Output the (X, Y) coordinate of the center of the cell containing the given text.  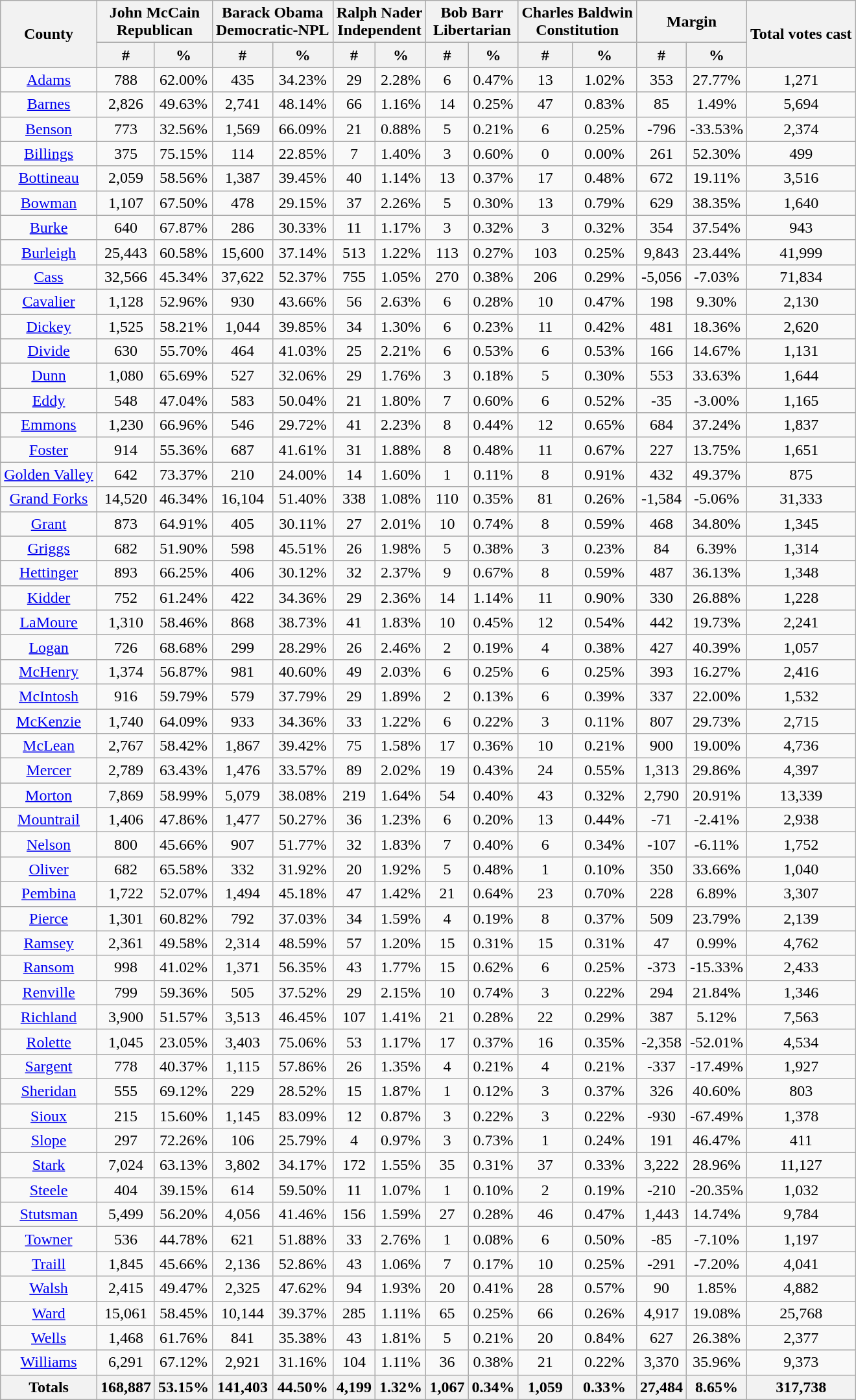
1,378 (802, 1115)
52.96% (183, 301)
0.52% (604, 401)
1,045 (126, 1042)
1.35% (401, 1066)
15,061 (126, 1313)
59.36% (183, 992)
51.57% (183, 1017)
47.86% (183, 820)
2,789 (126, 771)
0.24% (604, 1141)
1.41% (401, 1017)
37.03% (302, 918)
49.47% (183, 1289)
1,494 (243, 894)
37.79% (302, 696)
1,314 (802, 548)
Ramsey (49, 943)
2.03% (401, 671)
Sheridan (49, 1091)
0.08% (493, 1239)
1,845 (126, 1264)
83.09% (302, 1115)
2.23% (401, 425)
1.55% (401, 1165)
2,433 (802, 968)
1,722 (126, 894)
1,271 (802, 80)
546 (243, 425)
28 (545, 1289)
5,694 (802, 104)
30.12% (302, 573)
1,228 (802, 598)
66.09% (302, 129)
45.18% (302, 894)
-7.03% (716, 277)
198 (661, 301)
2.15% (401, 992)
893 (126, 573)
81 (545, 499)
435 (243, 80)
6,291 (126, 1362)
0.36% (493, 746)
5,079 (243, 795)
4,199 (354, 1387)
22.85% (302, 154)
4,397 (802, 771)
1.05% (401, 277)
McKenzie (49, 721)
536 (126, 1239)
1.87% (401, 1091)
553 (661, 376)
Dickey (49, 326)
0 (545, 154)
1,348 (802, 573)
67.12% (183, 1362)
981 (243, 671)
24 (545, 771)
56 (354, 301)
227 (661, 450)
Slope (49, 1141)
55.70% (183, 351)
39.85% (302, 326)
72.26% (183, 1141)
48.59% (302, 943)
59.79% (183, 696)
2,361 (126, 943)
35.38% (302, 1338)
Williams (49, 1362)
Oliver (49, 869)
Cavalier (49, 301)
Kidder (49, 598)
1,443 (661, 1215)
103 (545, 252)
107 (354, 1017)
2,715 (802, 721)
513 (354, 252)
104 (354, 1362)
Billings (49, 154)
0.90% (604, 598)
Cass (49, 277)
807 (661, 721)
1.32% (401, 1387)
868 (243, 622)
1,165 (802, 401)
2,938 (802, 820)
2.26% (401, 203)
-291 (661, 1264)
0.79% (604, 203)
9,373 (802, 1362)
Renville (49, 992)
30.11% (302, 524)
60.58% (183, 252)
49.58% (183, 943)
2.01% (401, 524)
487 (661, 573)
Barnes (49, 104)
2,059 (126, 178)
442 (661, 622)
1,837 (802, 425)
156 (354, 1215)
39.37% (302, 1313)
Ransom (49, 968)
14,520 (126, 499)
0.50% (604, 1239)
0.45% (493, 622)
1.89% (401, 696)
1.06% (401, 1264)
6.89% (716, 894)
Rolette (49, 1042)
19 (447, 771)
1,927 (802, 1066)
13,339 (802, 795)
64.91% (183, 524)
County (49, 34)
29.72% (302, 425)
47.62% (302, 1289)
3,222 (661, 1165)
-15.33% (716, 968)
1,345 (802, 524)
752 (126, 598)
-7.10% (716, 1239)
0.55% (604, 771)
29.73% (716, 721)
0.91% (604, 474)
672 (661, 178)
57 (354, 943)
16.27% (716, 671)
Nelson (49, 845)
-33.53% (716, 129)
1,525 (126, 326)
3,370 (661, 1362)
110 (447, 499)
25,443 (126, 252)
46.47% (716, 1141)
32.56% (183, 129)
59.50% (302, 1190)
1,059 (545, 1387)
Steele (49, 1190)
15.60% (183, 1115)
229 (243, 1091)
Eddy (49, 401)
31 (354, 450)
317,738 (802, 1387)
1,752 (802, 845)
411 (802, 1141)
-7.20% (716, 1264)
27,484 (661, 1387)
1,346 (802, 992)
1.49% (716, 104)
215 (126, 1115)
2.36% (401, 598)
261 (661, 154)
46 (545, 1215)
527 (243, 376)
0.20% (493, 820)
Dunn (49, 376)
141,403 (243, 1387)
684 (661, 425)
-3.00% (716, 401)
1.20% (401, 943)
916 (126, 696)
219 (354, 795)
285 (354, 1313)
579 (243, 696)
56.87% (183, 671)
34.23% (302, 80)
75.06% (302, 1042)
Ralph NaderIndependent (379, 22)
57.86% (302, 1066)
614 (243, 1190)
393 (661, 671)
2.46% (401, 647)
-1,584 (661, 499)
1,107 (126, 203)
0.57% (604, 1289)
Benson (49, 129)
2,130 (802, 301)
-5,056 (661, 277)
23.79% (716, 918)
0.84% (604, 1338)
2,325 (243, 1289)
Adams (49, 80)
4,056 (243, 1215)
48.14% (302, 104)
10,144 (243, 1313)
24.00% (302, 474)
45.51% (302, 548)
Charles BaldwinConstitution (577, 22)
1,115 (243, 1066)
-210 (661, 1190)
25.79% (302, 1141)
1.02% (604, 80)
337 (661, 696)
38.35% (716, 203)
873 (126, 524)
9.30% (716, 301)
-67.49% (716, 1115)
5,499 (126, 1215)
1,476 (243, 771)
1.85% (716, 1289)
40 (354, 178)
7,024 (126, 1165)
John McCainRepublican (154, 22)
228 (661, 894)
65.69% (183, 376)
7,563 (802, 1017)
1.42% (401, 894)
LaMoure (49, 622)
McHenry (49, 671)
726 (126, 647)
1.16% (401, 104)
58.99% (183, 795)
0.13% (493, 696)
46.45% (302, 1017)
1,651 (802, 450)
270 (447, 277)
32.06% (302, 376)
28.96% (716, 1165)
9 (447, 573)
3,802 (243, 1165)
56.20% (183, 1215)
Grand Forks (49, 499)
Towner (49, 1239)
2,741 (243, 104)
44.50% (302, 1387)
69.12% (183, 1091)
45.34% (183, 277)
4,736 (802, 746)
803 (802, 1091)
39.15% (183, 1190)
27.77% (716, 80)
23.44% (716, 252)
56.35% (302, 968)
172 (354, 1165)
19.08% (716, 1313)
0.42% (604, 326)
58.21% (183, 326)
1,569 (243, 129)
-17.49% (716, 1066)
1.93% (401, 1289)
44.78% (183, 1239)
46.34% (183, 499)
1,128 (126, 301)
907 (243, 845)
62.00% (183, 80)
1,468 (126, 1338)
Ward (49, 1313)
37.52% (302, 992)
778 (126, 1066)
60.82% (183, 918)
35 (447, 1165)
1,310 (126, 622)
432 (661, 474)
16,104 (243, 499)
85 (661, 104)
58.56% (183, 178)
52.30% (716, 154)
1,131 (802, 351)
21.84% (716, 992)
25 (354, 351)
0.64% (493, 894)
67.50% (183, 203)
11,127 (802, 1165)
64.09% (183, 721)
-373 (661, 968)
20.91% (716, 795)
210 (243, 474)
1.98% (401, 548)
39.45% (302, 178)
0.18% (493, 376)
-6.11% (716, 845)
52.37% (302, 277)
26.88% (716, 598)
799 (126, 992)
Burke (49, 227)
Margin (691, 22)
41.03% (302, 351)
1.30% (401, 326)
555 (126, 1091)
71,834 (802, 277)
19.00% (716, 746)
2,314 (243, 943)
68.68% (183, 647)
2.63% (401, 301)
-71 (661, 820)
478 (243, 203)
0.88% (401, 129)
1.64% (401, 795)
998 (126, 968)
2,767 (126, 746)
900 (661, 746)
2,416 (802, 671)
0.83% (604, 104)
0.70% (604, 894)
Foster (49, 450)
-930 (661, 1115)
1,313 (661, 771)
0.41% (493, 1289)
-2,358 (661, 1042)
113 (447, 252)
Walsh (49, 1289)
3,900 (126, 1017)
0.00% (604, 154)
2,374 (802, 129)
875 (802, 474)
Golden Valley (49, 474)
Divide (49, 351)
375 (126, 154)
Emmons (49, 425)
2.02% (401, 771)
36.13% (716, 573)
49 (354, 671)
-85 (661, 1239)
Totals (49, 1387)
800 (126, 845)
0.97% (401, 1141)
1,057 (802, 647)
464 (243, 351)
1,080 (126, 376)
Mountrail (49, 820)
Bowman (49, 203)
49.37% (716, 474)
499 (802, 154)
51.88% (302, 1239)
Morton (49, 795)
1,374 (126, 671)
58.42% (183, 746)
23.05% (183, 1042)
1,477 (243, 820)
75 (354, 746)
2,377 (802, 1338)
405 (243, 524)
1,532 (802, 696)
31.92% (302, 869)
-20.35% (716, 1190)
51.90% (183, 548)
0.54% (604, 622)
8.65% (716, 1387)
33.63% (716, 376)
114 (243, 154)
4,534 (802, 1042)
61.76% (183, 1338)
47.04% (183, 401)
66.25% (183, 573)
191 (661, 1141)
1.40% (401, 154)
66.96% (183, 425)
Grant (49, 524)
Burleigh (49, 252)
-5.06% (716, 499)
353 (661, 80)
26.38% (716, 1338)
14.74% (716, 1215)
1.81% (401, 1338)
40.39% (716, 647)
1.80% (401, 401)
914 (126, 450)
621 (243, 1239)
41.02% (183, 968)
0.17% (493, 1264)
1.07% (401, 1190)
38.73% (302, 622)
2,139 (802, 918)
509 (661, 918)
4,041 (802, 1264)
53.15% (183, 1387)
39.42% (302, 746)
52.07% (183, 894)
2,241 (802, 622)
Bob BarrLibertarian (472, 22)
640 (126, 227)
51.40% (302, 499)
51.77% (302, 845)
943 (802, 227)
Hettinger (49, 573)
6.39% (716, 548)
Mercer (49, 771)
Richland (49, 1017)
0.99% (716, 943)
McIntosh (49, 696)
16 (545, 1042)
2,826 (126, 104)
49.63% (183, 104)
326 (661, 1091)
-337 (661, 1066)
1,044 (243, 326)
37.54% (716, 227)
406 (243, 573)
41.46% (302, 1215)
29.15% (302, 203)
73.37% (183, 474)
Griggs (49, 548)
2.76% (401, 1239)
28.29% (302, 647)
-35 (661, 401)
Stark (49, 1165)
792 (243, 918)
14.67% (716, 351)
63.43% (183, 771)
29.86% (716, 771)
38.08% (302, 795)
755 (354, 277)
1,867 (243, 746)
55.36% (183, 450)
1,740 (126, 721)
422 (243, 598)
338 (354, 499)
330 (661, 598)
37.14% (302, 252)
286 (243, 227)
50.04% (302, 401)
53 (354, 1042)
629 (661, 203)
5.12% (716, 1017)
0.73% (493, 1141)
2.21% (401, 351)
166 (661, 351)
-107 (661, 845)
687 (243, 450)
2,790 (661, 795)
34.17% (302, 1165)
2,921 (243, 1362)
Pembina (49, 894)
427 (661, 647)
1,145 (243, 1115)
Sioux (49, 1115)
841 (243, 1338)
3,516 (802, 178)
1,640 (802, 203)
13.75% (716, 450)
299 (243, 647)
37,622 (243, 277)
0.65% (604, 425)
168,887 (126, 1387)
-2.41% (716, 820)
Wells (49, 1338)
33.57% (302, 771)
Traill (49, 1264)
350 (661, 869)
773 (126, 129)
Total votes cast (802, 34)
40.37% (183, 1066)
Logan (49, 647)
3,403 (243, 1042)
1,067 (447, 1387)
505 (243, 992)
297 (126, 1141)
1,197 (802, 1239)
34.80% (716, 524)
41.61% (302, 450)
43.66% (302, 301)
627 (661, 1338)
84 (661, 548)
1,301 (126, 918)
52.86% (302, 1264)
McLean (49, 746)
58.46% (183, 622)
37.24% (716, 425)
933 (243, 721)
3,513 (243, 1017)
642 (126, 474)
1.08% (401, 499)
106 (243, 1141)
30.33% (302, 227)
468 (661, 524)
0.39% (604, 696)
294 (661, 992)
1.77% (401, 968)
0.12% (493, 1091)
481 (661, 326)
19.73% (716, 622)
89 (354, 771)
Stutsman (49, 1215)
15,600 (243, 252)
404 (126, 1190)
1.23% (401, 820)
206 (545, 277)
19.11% (716, 178)
65.58% (183, 869)
31,333 (802, 499)
1.60% (401, 474)
1,230 (126, 425)
548 (126, 401)
63.13% (183, 1165)
22 (545, 1017)
7,869 (126, 795)
23 (545, 894)
1,644 (802, 376)
25,768 (802, 1313)
61.24% (183, 598)
332 (243, 869)
1.58% (401, 746)
1.88% (401, 450)
22.00% (716, 696)
94 (354, 1289)
930 (243, 301)
598 (243, 548)
90 (661, 1289)
1,040 (802, 869)
28.52% (302, 1091)
75.15% (183, 154)
50.27% (302, 820)
-796 (661, 129)
9,843 (661, 252)
630 (126, 351)
Barack ObamaDemocratic-NPL (272, 22)
1,032 (802, 1190)
31.16% (302, 1362)
2.28% (401, 80)
0.27% (493, 252)
Bottineau (49, 178)
0.43% (493, 771)
1.92% (401, 869)
Sargent (49, 1066)
54 (447, 795)
65 (447, 1313)
4,917 (661, 1313)
33.66% (716, 869)
32,566 (126, 277)
4,762 (802, 943)
67.87% (183, 227)
58.45% (183, 1313)
0.62% (493, 968)
2,136 (243, 1264)
1,387 (243, 178)
387 (661, 1017)
Pierce (49, 918)
18.36% (716, 326)
2,415 (126, 1289)
-52.01% (716, 1042)
2,620 (802, 326)
9,784 (802, 1215)
788 (126, 80)
41,999 (802, 252)
583 (243, 401)
35.96% (716, 1362)
3,307 (802, 894)
1,406 (126, 820)
1.76% (401, 376)
354 (661, 227)
0.87% (401, 1115)
1,371 (243, 968)
4,882 (802, 1289)
2.37% (401, 573)
